Locate the cell with the specified text and output its (X, Y) center coordinate. 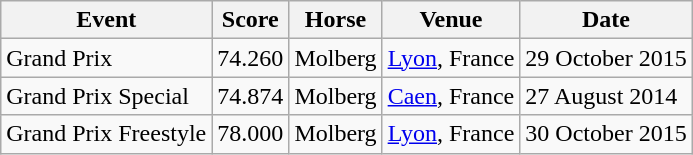
Horse (336, 20)
Grand Prix (106, 58)
29 October 2015 (606, 58)
30 October 2015 (606, 134)
74.260 (250, 58)
Date (606, 20)
27 August 2014 (606, 96)
Score (250, 20)
Grand Prix Freestyle (106, 134)
Caen, France (451, 96)
Venue (451, 20)
Event (106, 20)
74.874 (250, 96)
Grand Prix Special (106, 96)
78.000 (250, 134)
